Detect which cell encompasses the target text, then output its [x, y] center coordinate. 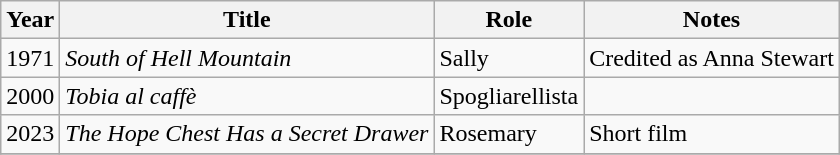
Sally [509, 58]
South of Hell Mountain [247, 58]
1971 [30, 58]
Year [30, 20]
Short film [712, 134]
Notes [712, 20]
Spogliarellista [509, 96]
2023 [30, 134]
Credited as Anna Stewart [712, 58]
Role [509, 20]
2000 [30, 96]
Title [247, 20]
Rosemary [509, 134]
Tobia al caffè [247, 96]
The Hope Chest Has a Secret Drawer [247, 134]
